Detect which cell encompasses the target text, then output its [x, y] center coordinate. 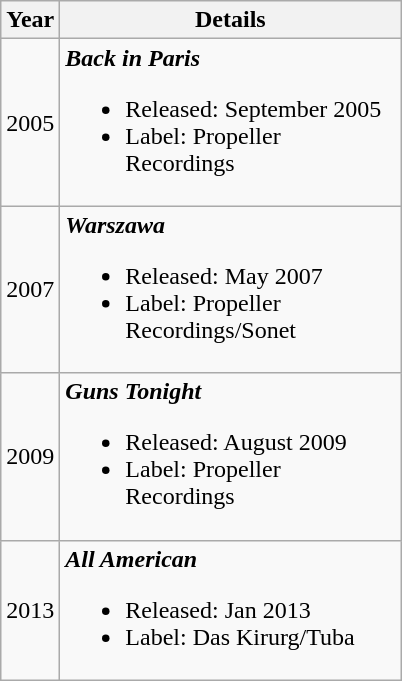
2013 [30, 610]
WarszawaReleased: May 2007Label: Propeller Recordings/Sonet [230, 290]
2005 [30, 122]
Year [30, 20]
2009 [30, 456]
Guns TonightReleased: August 2009Label: Propeller Recordings [230, 456]
2007 [30, 290]
Back in ParisReleased: September 2005Label: Propeller Recordings [230, 122]
All AmericanReleased: Jan 2013Label: Das Kirurg/Tuba [230, 610]
Details [230, 20]
